Detect which cell encompasses the target text, then output its (X, Y) center coordinate. 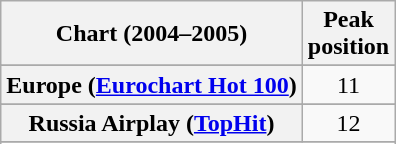
Europe (Eurochart Hot 100) (152, 85)
11 (348, 85)
Peakposition (348, 34)
12 (348, 123)
Russia Airplay (TopHit) (152, 123)
Chart (2004–2005) (152, 34)
